Return the (x, y) coordinate for the center point of the cell that contains the specified text.  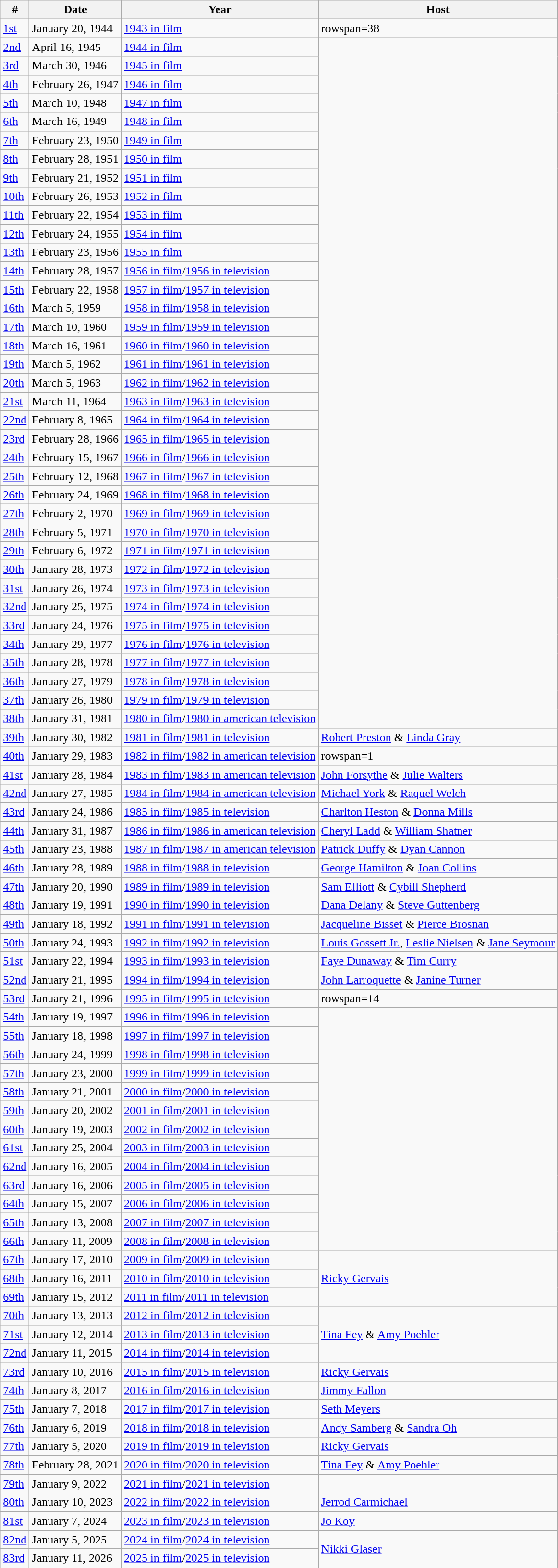
11th (15, 215)
January 30, 1982 (75, 737)
1970 in film/1970 in television (220, 532)
62nd (15, 1167)
1964 in film/1964 in television (220, 420)
1981 in film/1981 in television (220, 737)
1945 in film (220, 66)
1978 in film/1978 in television (220, 681)
67th (15, 1260)
14th (15, 271)
40th (15, 756)
February 28, 1951 (75, 159)
January 16, 2011 (75, 1278)
1990 in film/1990 in television (220, 905)
1973 in film/1973 in television (220, 588)
1956 in film/1956 in television (220, 271)
2022 in film/2022 in television (220, 1502)
76th (15, 1428)
March 5, 1959 (75, 308)
1972 in film/1972 in television (220, 570)
March 10, 1948 (75, 103)
48th (15, 905)
2021 in film/2021 in television (220, 1484)
20th (15, 383)
64th (15, 1204)
January 25, 1975 (75, 607)
1954 in film (220, 234)
24th (15, 457)
56th (15, 1054)
# (15, 10)
George Hamilton & Joan Collins (438, 868)
1971 in film/1971 in television (220, 551)
1980 in film/1980 in american television (220, 719)
49th (15, 924)
45th (15, 849)
68th (15, 1278)
January 17, 2010 (75, 1260)
10th (15, 196)
January 13, 2013 (75, 1316)
23rd (15, 439)
Jo Koy (438, 1521)
2004 in film/2004 in television (220, 1167)
19th (15, 364)
7th (15, 140)
2nd (15, 47)
January 21, 2001 (75, 1092)
2011 in film/2011 in television (220, 1297)
February 26, 1953 (75, 196)
John Forsythe & Julie Walters (438, 774)
January 16, 2006 (75, 1185)
1961 in film/1961 in television (220, 364)
January 27, 1979 (75, 681)
72nd (15, 1353)
January 12, 2014 (75, 1334)
January 24, 1999 (75, 1054)
77th (15, 1446)
2016 in film/2016 in television (220, 1390)
75th (15, 1409)
46th (15, 868)
1982 in film/1982 in american television (220, 756)
March 11, 1964 (75, 401)
1960 in film/1960 in television (220, 346)
1967 in film/1967 in television (220, 476)
Patrick Duffy & Dyan Cannon (438, 849)
1986 in film/1986 in american television (220, 831)
February 28, 1957 (75, 271)
18th (15, 346)
January 20, 1944 (75, 28)
Faye Dunaway & Tim Curry (438, 961)
February 24, 1955 (75, 234)
1943 in film (220, 28)
Charlton Heston & Donna Mills (438, 812)
1975 in film/1975 in television (220, 625)
January 7, 2024 (75, 1521)
Robert Preston & Linda Gray (438, 737)
January 10, 2016 (75, 1371)
Jacqueline Bisset & Pierce Brosnan (438, 924)
38th (15, 719)
February 15, 1967 (75, 457)
February 5, 1971 (75, 532)
Nikki Glaser (438, 1549)
February 28, 2021 (75, 1465)
1987 in film/1987 in american television (220, 849)
January 23, 2000 (75, 1073)
January 15, 2007 (75, 1204)
1949 in film (220, 140)
1993 in film/1993 in television (220, 961)
1968 in film/1968 in television (220, 495)
25th (15, 476)
1997 in film/1997 in television (220, 1036)
March 5, 1962 (75, 364)
Dana Delany & Steve Guttenberg (438, 905)
74th (15, 1390)
83rd (15, 1558)
January 19, 2003 (75, 1129)
81st (15, 1521)
March 10, 1960 (75, 327)
36th (15, 681)
2013 in film/2013 in television (220, 1334)
1974 in film/1974 in television (220, 607)
66th (15, 1241)
39th (15, 737)
43rd (15, 812)
January 26, 1980 (75, 700)
Louis Gossett Jr., Leslie Nielsen & Jane Seymour (438, 943)
rowspan=1 (438, 756)
9th (15, 177)
January 28, 1984 (75, 774)
27th (15, 513)
2019 in film/2019 in television (220, 1446)
January 21, 1996 (75, 998)
January 20, 2002 (75, 1110)
January 19, 1997 (75, 1017)
1994 in film/1994 in television (220, 980)
February 22, 1954 (75, 215)
January 24, 1986 (75, 812)
54th (15, 1017)
2005 in film/2005 in television (220, 1185)
1995 in film/1995 in television (220, 998)
37th (15, 700)
Michael York & Raquel Welch (438, 793)
2014 in film/2014 in television (220, 1353)
January 6, 2019 (75, 1428)
March 5, 1963 (75, 383)
February 24, 1969 (75, 495)
1992 in film/1992 in television (220, 943)
1983 in film/1983 in american television (220, 774)
Year (220, 10)
January 8, 2017 (75, 1390)
4th (15, 84)
69th (15, 1297)
58th (15, 1092)
2025 in film/2025 in television (220, 1558)
January 11, 2026 (75, 1558)
1953 in film (220, 215)
22nd (15, 420)
78th (15, 1465)
1951 in film (220, 177)
80th (15, 1502)
January 24, 1993 (75, 943)
1947 in film (220, 103)
Jerrod Carmichael (438, 1502)
2001 in film/2001 in television (220, 1110)
January 20, 1990 (75, 887)
Jimmy Fallon (438, 1390)
6th (15, 122)
1976 in film/1976 in television (220, 644)
29th (15, 551)
32nd (15, 607)
65th (15, 1222)
2002 in film/2002 in television (220, 1129)
82nd (15, 1540)
January 29, 1977 (75, 644)
January 24, 1976 (75, 625)
2020 in film/2020 in television (220, 1465)
February 23, 1956 (75, 252)
January 15, 2012 (75, 1297)
79th (15, 1484)
50th (15, 943)
January 16, 2005 (75, 1167)
January 19, 1991 (75, 905)
2023 in film/2023 in television (220, 1521)
1958 in film/1958 in television (220, 308)
3rd (15, 66)
February 12, 1968 (75, 476)
January 18, 1992 (75, 924)
2000 in film/2000 in television (220, 1092)
2012 in film/2012 in television (220, 1316)
53rd (15, 998)
73rd (15, 1371)
1955 in film (220, 252)
47th (15, 887)
1979 in film/1979 in television (220, 700)
February 26, 1947 (75, 84)
January 31, 1987 (75, 831)
44th (15, 831)
1944 in film (220, 47)
1985 in film/1985 in television (220, 812)
February 21, 1952 (75, 177)
51st (15, 961)
January 13, 2008 (75, 1222)
January 25, 2004 (75, 1148)
8th (15, 159)
2010 in film/2010 in television (220, 1278)
1977 in film/1977 in television (220, 663)
2003 in film/2003 in television (220, 1148)
2015 in film/2015 in television (220, 1371)
rowspan=38 (438, 28)
15th (15, 290)
Host (438, 10)
35th (15, 663)
2006 in film/2006 in television (220, 1204)
Date (75, 10)
33rd (15, 625)
1966 in film/1966 in television (220, 457)
January 28, 1978 (75, 663)
1999 in film/1999 in television (220, 1073)
March 30, 1946 (75, 66)
1991 in film/1991 in television (220, 924)
Seth Meyers (438, 1409)
John Larroquette & Janine Turner (438, 980)
February 6, 1972 (75, 551)
January 31, 1981 (75, 719)
2008 in film/2008 in television (220, 1241)
January 5, 2020 (75, 1446)
January 28, 1973 (75, 570)
January 11, 2009 (75, 1241)
57th (15, 1073)
59th (15, 1110)
February 28, 1966 (75, 439)
1952 in film (220, 196)
2024 in film/2024 in television (220, 1540)
1988 in film/1988 in television (220, 868)
42nd (15, 793)
1989 in film/1989 in television (220, 887)
63rd (15, 1185)
71st (15, 1334)
1959 in film/1959 in television (220, 327)
2018 in film/2018 in television (220, 1428)
January 28, 1989 (75, 868)
January 11, 2015 (75, 1353)
January 10, 2023 (75, 1502)
52nd (15, 980)
2017 in film/2017 in television (220, 1409)
16th (15, 308)
Cheryl Ladd & William Shatner (438, 831)
January 7, 2018 (75, 1409)
1st (15, 28)
January 9, 2022 (75, 1484)
12th (15, 234)
1996 in film/1996 in television (220, 1017)
January 5, 2025 (75, 1540)
February 8, 1965 (75, 420)
rowspan=14 (438, 998)
2007 in film/2007 in television (220, 1222)
70th (15, 1316)
1948 in film (220, 122)
31st (15, 588)
30th (15, 570)
55th (15, 1036)
March 16, 1961 (75, 346)
March 16, 1949 (75, 122)
2009 in film/2009 in television (220, 1260)
13th (15, 252)
1984 in film/1984 in american television (220, 793)
January 27, 1985 (75, 793)
April 16, 1945 (75, 47)
Sam Elliott & Cybill Shepherd (438, 887)
February 23, 1950 (75, 140)
41st (15, 774)
1969 in film/1969 in television (220, 513)
5th (15, 103)
1946 in film (220, 84)
1998 in film/1998 in television (220, 1054)
61st (15, 1148)
January 26, 1974 (75, 588)
January 29, 1983 (75, 756)
26th (15, 495)
1963 in film/1963 in television (220, 401)
January 23, 1988 (75, 849)
1965 in film/1965 in television (220, 439)
January 22, 1994 (75, 961)
21st (15, 401)
1950 in film (220, 159)
February 22, 1958 (75, 290)
60th (15, 1129)
January 18, 1998 (75, 1036)
Andy Samberg & Sandra Oh (438, 1428)
17th (15, 327)
January 21, 1995 (75, 980)
28th (15, 532)
1962 in film/1962 in television (220, 383)
February 2, 1970 (75, 513)
1957 in film/1957 in television (220, 290)
34th (15, 644)
